For the text-containing cell, return its midpoint in [X, Y] coordinate format. 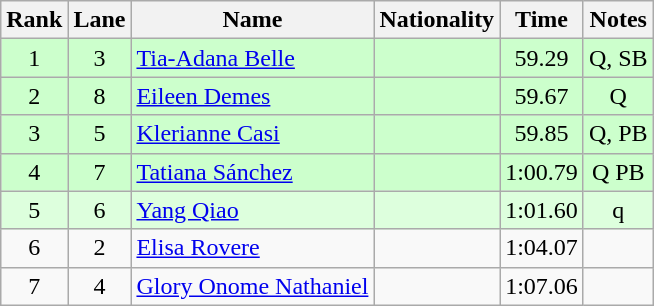
Eileen Demes [252, 96]
Q, SB [618, 58]
Elisa Rovere [252, 248]
1:07.06 [542, 286]
Name [252, 20]
Tatiana Sánchez [252, 172]
1:04.07 [542, 248]
Q, PB [618, 134]
59.29 [542, 58]
Tia-Adana Belle [252, 58]
Rank [34, 20]
q [618, 210]
8 [100, 96]
Nationality [437, 20]
Yang Qiao [252, 210]
1 [34, 58]
59.67 [542, 96]
Glory Onome Nathaniel [252, 286]
Notes [618, 20]
Q PB [618, 172]
1:00.79 [542, 172]
Lane [100, 20]
1:01.60 [542, 210]
59.85 [542, 134]
Klerianne Casi [252, 134]
Time [542, 20]
Q [618, 96]
